Find where the given text appears and provide that cell's center as [X, Y] coordinate. 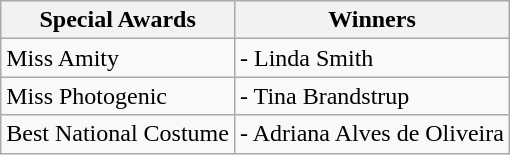
Miss Amity [118, 58]
Miss Photogenic [118, 96]
- Adriana Alves de Oliveira [372, 134]
Winners [372, 20]
- Tina Brandstrup [372, 96]
- Linda Smith [372, 58]
Special Awards [118, 20]
Best National Costume [118, 134]
